Extract the [X, Y] coordinate from the center of the cell holding the provided text.  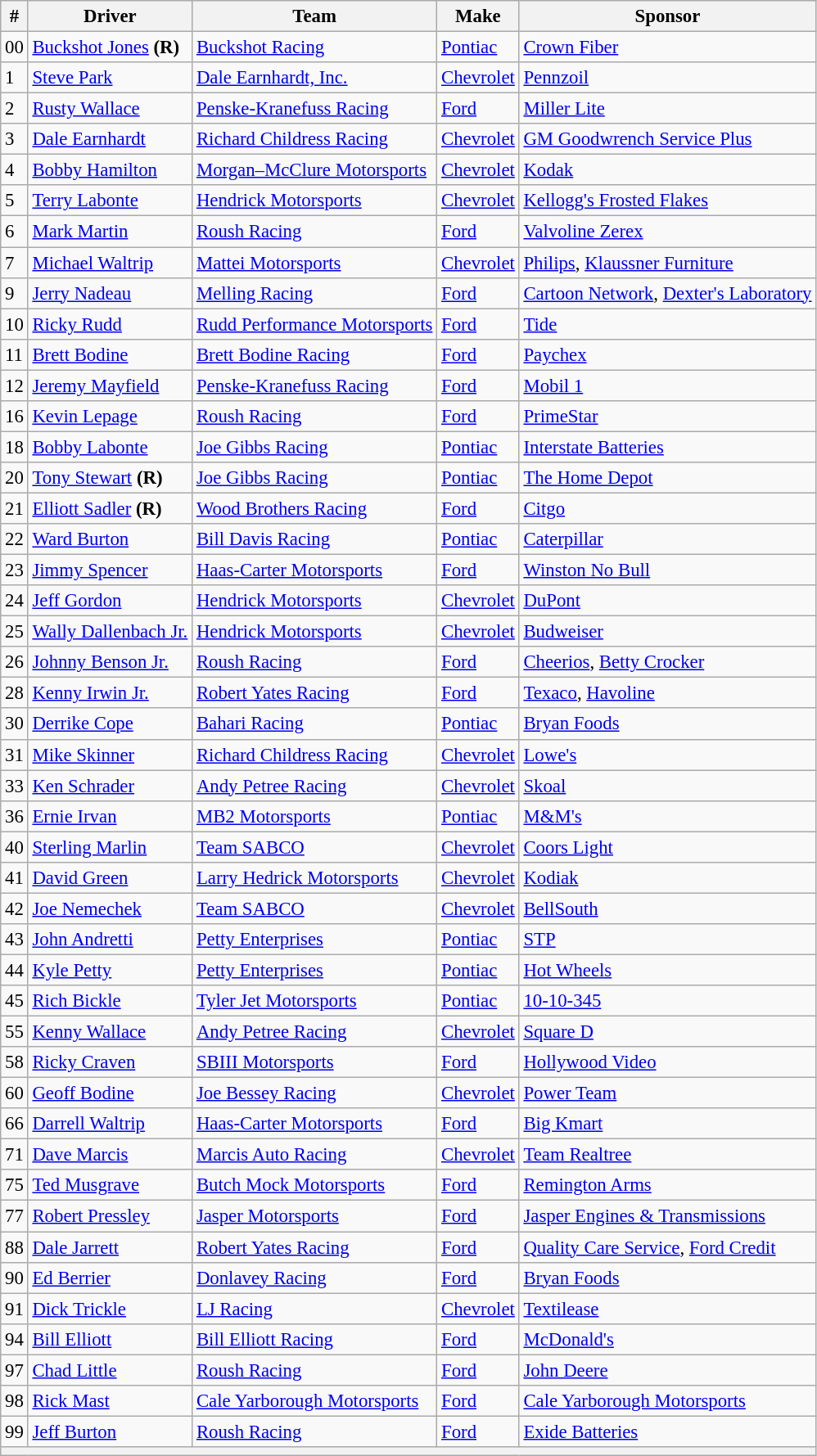
Crown Fiber [668, 47]
94 [15, 1339]
16 [15, 417]
Johnny Benson Jr. [110, 662]
90 [15, 1278]
# [15, 16]
Tony Stewart (R) [110, 478]
Mike Skinner [110, 755]
Joe Nemechek [110, 908]
Lowe's [668, 755]
Miller Lite [668, 109]
Quality Care Service, Ford Credit [668, 1247]
Power Team [668, 1093]
Larry Hedrick Motorsports [314, 878]
Cartoon Network, Dexter's Laboratory [668, 293]
55 [15, 1032]
Terry Labonte [110, 201]
Wood Brothers Racing [314, 508]
Kodiak [668, 878]
Butch Mock Motorsports [314, 1186]
Wally Dallenbach Jr. [110, 632]
Sterling Marlin [110, 847]
John Andretti [110, 940]
25 [15, 632]
Pennzoil [668, 78]
66 [15, 1124]
41 [15, 878]
1 [15, 78]
Caterpillar [668, 539]
Interstate Batteries [668, 447]
4 [15, 170]
99 [15, 1431]
Rich Bickle [110, 1001]
Hot Wheels [668, 970]
Ricky Rudd [110, 324]
GM Goodwrench Service Plus [668, 139]
12 [15, 385]
23 [15, 570]
28 [15, 693]
Michael Waltrip [110, 263]
Mattei Motorsports [314, 263]
00 [15, 47]
6 [15, 232]
36 [15, 816]
9 [15, 293]
DuPont [668, 601]
7 [15, 263]
Derrike Cope [110, 724]
Dale Earnhardt, Inc. [314, 78]
Bobby Labonte [110, 447]
Remington Arms [668, 1186]
Exide Batteries [668, 1431]
Rusty Wallace [110, 109]
MB2 Motorsports [314, 816]
Brett Bodine Racing [314, 354]
3 [15, 139]
Brett Bodine [110, 354]
McDonald's [668, 1339]
Sponsor [668, 16]
Paychex [668, 354]
Budweiser [668, 632]
Rick Mast [110, 1401]
John Deere [668, 1370]
60 [15, 1093]
Jeff Gordon [110, 601]
Ted Musgrave [110, 1186]
Tyler Jet Motorsports [314, 1001]
Jasper Motorsports [314, 1216]
Geoff Bodine [110, 1093]
Rudd Performance Motorsports [314, 324]
Team [314, 16]
Jimmy Spencer [110, 570]
Donlavey Racing [314, 1278]
Tide [668, 324]
42 [15, 908]
Winston No Bull [668, 570]
Kenny Wallace [110, 1032]
Ken Schrader [110, 786]
21 [15, 508]
Make [478, 16]
Ernie Irvan [110, 816]
Team Realtree [668, 1155]
Philips, Klaussner Furniture [668, 263]
98 [15, 1401]
Cheerios, Betty Crocker [668, 662]
Mark Martin [110, 232]
77 [15, 1216]
58 [15, 1062]
20 [15, 478]
18 [15, 447]
75 [15, 1186]
91 [15, 1309]
Melling Racing [314, 293]
30 [15, 724]
PrimeStar [668, 417]
10-10-345 [668, 1001]
71 [15, 1155]
Kellogg's Frosted Flakes [668, 201]
Marcis Auto Racing [314, 1155]
Kenny Irwin Jr. [110, 693]
Hollywood Video [668, 1062]
40 [15, 847]
Ed Berrier [110, 1278]
33 [15, 786]
Kevin Lepage [110, 417]
26 [15, 662]
Darrell Waltrip [110, 1124]
11 [15, 354]
Dave Marcis [110, 1155]
Jerry Nadeau [110, 293]
44 [15, 970]
Morgan–McClure Motorsports [314, 170]
Big Kmart [668, 1124]
Ward Burton [110, 539]
88 [15, 1247]
43 [15, 940]
Citgo [668, 508]
Jeremy Mayfield [110, 385]
Kodak [668, 170]
Skoal [668, 786]
M&M's [668, 816]
Steve Park [110, 78]
BellSouth [668, 908]
Bill Elliott Racing [314, 1339]
97 [15, 1370]
Elliott Sadler (R) [110, 508]
Chad Little [110, 1370]
Textilease [668, 1309]
Dale Earnhardt [110, 139]
David Green [110, 878]
Square D [668, 1032]
10 [15, 324]
LJ Racing [314, 1309]
Bobby Hamilton [110, 170]
The Home Depot [668, 478]
Ricky Craven [110, 1062]
Jeff Burton [110, 1431]
SBIII Motorsports [314, 1062]
Joe Bessey Racing [314, 1093]
5 [15, 201]
Dale Jarrett [110, 1247]
Bill Elliott [110, 1339]
Bahari Racing [314, 724]
Coors Light [668, 847]
Buckshot Jones (R) [110, 47]
STP [668, 940]
Mobil 1 [668, 385]
2 [15, 109]
Robert Pressley [110, 1216]
31 [15, 755]
22 [15, 539]
Buckshot Racing [314, 47]
Kyle Petty [110, 970]
24 [15, 601]
Jasper Engines & Transmissions [668, 1216]
Bill Davis Racing [314, 539]
45 [15, 1001]
Dick Trickle [110, 1309]
Texaco, Havoline [668, 693]
Driver [110, 16]
Valvoline Zerex [668, 232]
